Capture the cell that displays the provided text and extract its [x, y] central coordinate. 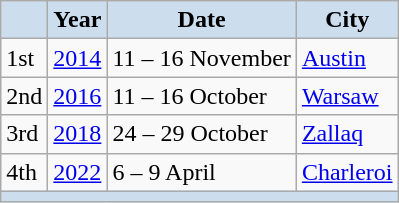
11 – 16 November [202, 58]
2016 [78, 96]
2018 [78, 134]
2nd [24, 96]
11 – 16 October [202, 96]
3rd [24, 134]
Date [202, 20]
6 – 9 April [202, 172]
1st [24, 58]
Charleroi [347, 172]
Year [78, 20]
4th [24, 172]
Zallaq [347, 134]
2014 [78, 58]
Austin [347, 58]
City [347, 20]
2022 [78, 172]
24 – 29 October [202, 134]
Warsaw [347, 96]
